Provide the (x, y) coordinate of the cell's center where the given text is located.  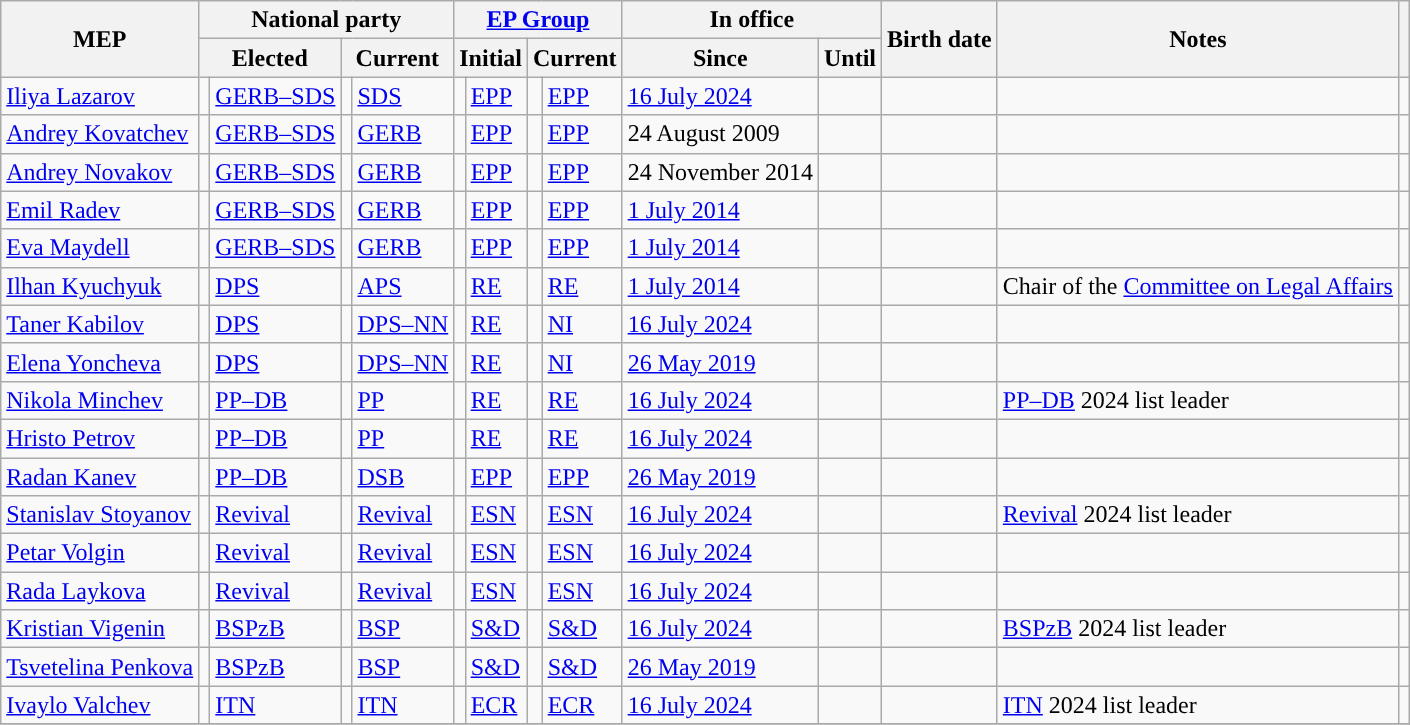
Eva Maydell (100, 248)
Ivaylo Valchev (100, 705)
Stanislav Stoyanov (100, 515)
National party (326, 20)
Rada Laykova (100, 591)
Notes (1198, 39)
PP–DB 2024 list leader (1198, 400)
Emil Radev (100, 210)
Andrey Novakov (100, 172)
24 August 2009 (720, 134)
Hristo Petrov (100, 438)
Ilhan Kyuchyuk (100, 286)
MEP (100, 39)
Until (850, 58)
ITN 2024 list leader (1198, 705)
Tsvetelina Penkova (100, 667)
Nikola Minchev (100, 400)
Initial (491, 58)
Kristian Vigenin (100, 629)
EP Group (538, 20)
Radan Kanev (100, 477)
SDS (403, 96)
Birth date (940, 39)
DSB (403, 477)
Elected (270, 58)
24 November 2014 (720, 172)
Revival 2024 list leader (1198, 515)
BSPzB 2024 list leader (1198, 629)
Taner Kabilov (100, 324)
Petar Volgin (100, 553)
Iliya Lazarov (100, 96)
Since (720, 58)
APS (403, 286)
Andrey Kovatchev (100, 134)
In office (752, 20)
Chair of the Committee on Legal Affairs (1198, 286)
Elena Yoncheva (100, 362)
